From the cell containing the given text, extract its center point as (x, y) coordinate. 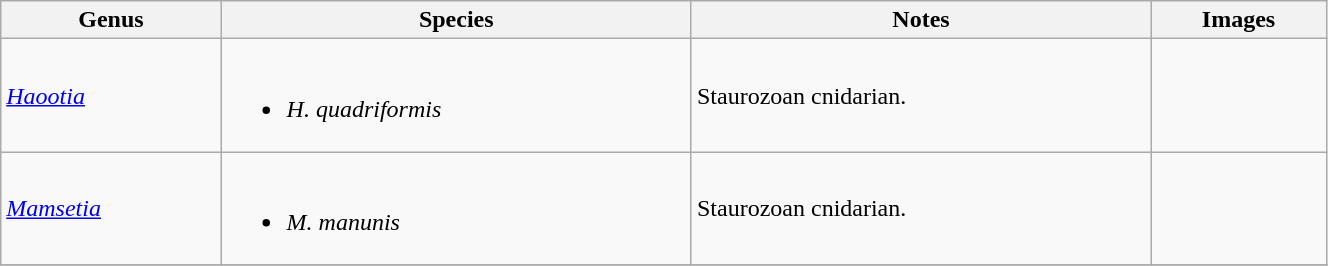
Notes (920, 20)
Images (1239, 20)
Haootia (111, 96)
Mamsetia (111, 208)
Species (456, 20)
H. quadriformis (456, 96)
Genus (111, 20)
M. manunis (456, 208)
